Identify which cell holds the provided text, then report its (x, y) central coordinate. 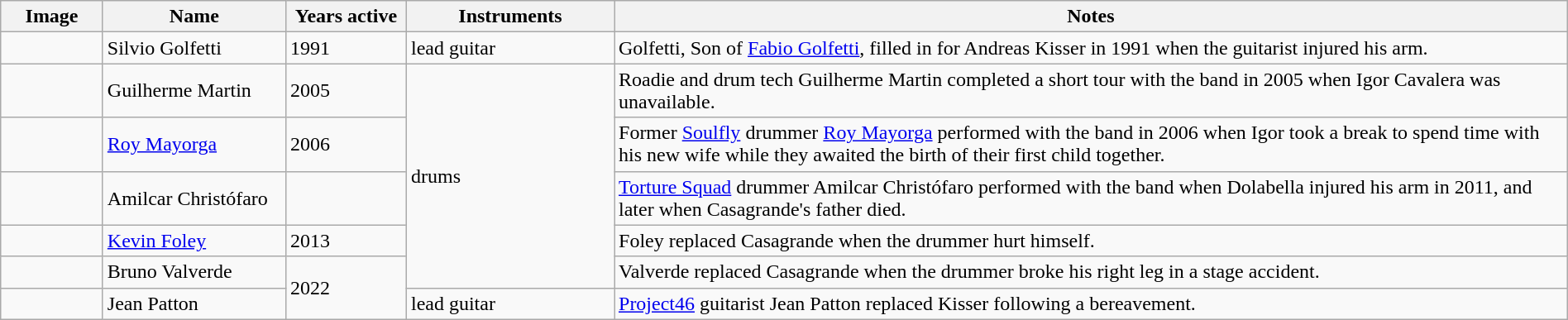
Roadie and drum tech Guilherme Martin completed a short tour with the band in 2005 when Igor Cavalera was unavailable. (1090, 91)
Notes (1090, 17)
1991 (346, 48)
2005 (346, 91)
Project46 guitarist Jean Patton replaced Kisser following a bereavement. (1090, 303)
Silvio Golfetti (194, 48)
Name (194, 17)
Torture Squad drummer Amilcar Christófaro performed with the band when Dolabella injured his arm in 2011, and later when Casagrande's father died. (1090, 198)
Foley replaced Casagrande when the drummer hurt himself. (1090, 241)
Image (52, 17)
Bruno Valverde (194, 272)
Guilherme Martin (194, 91)
Years active (346, 17)
2022 (346, 288)
drums (509, 175)
Jean Patton (194, 303)
Instruments (509, 17)
Kevin Foley (194, 241)
2006 (346, 144)
Amilcar Christófaro (194, 198)
Valverde replaced Casagrande when the drummer broke his right leg in a stage accident. (1090, 272)
2013 (346, 241)
Golfetti, Son of Fabio Golfetti, filled in for Andreas Kisser in 1991 when the guitarist injured his arm. (1090, 48)
Roy Mayorga (194, 144)
